Return [x, y] of the center of cell containing provided text 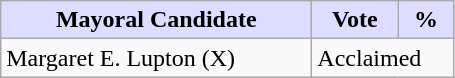
Mayoral Candidate [156, 20]
Acclaimed [383, 58]
Margaret E. Lupton (X) [156, 58]
Vote [355, 20]
% [426, 20]
